Scan for the cell matching the given text and deliver its (X, Y) coordinate at center. 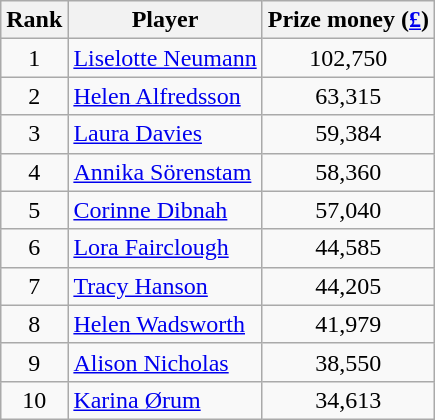
Alison Nicholas (165, 362)
Prize money (£) (348, 20)
Laura Davies (165, 134)
Tracy Hanson (165, 286)
Corinne Dibnah (165, 210)
Helen Alfredsson (165, 96)
6 (34, 248)
3 (34, 134)
41,979 (348, 324)
7 (34, 286)
4 (34, 172)
1 (34, 58)
44,205 (348, 286)
34,613 (348, 400)
59,384 (348, 134)
44,585 (348, 248)
63,315 (348, 96)
8 (34, 324)
2 (34, 96)
Rank (34, 20)
58,360 (348, 172)
38,550 (348, 362)
Lora Fairclough (165, 248)
10 (34, 400)
5 (34, 210)
9 (34, 362)
102,750 (348, 58)
Helen Wadsworth (165, 324)
Player (165, 20)
57,040 (348, 210)
Annika Sörenstam (165, 172)
Liselotte Neumann (165, 58)
Karina Ørum (165, 400)
